Pinpoint the cell where the given text exists, returning its (X, Y) midpoint coordinate. 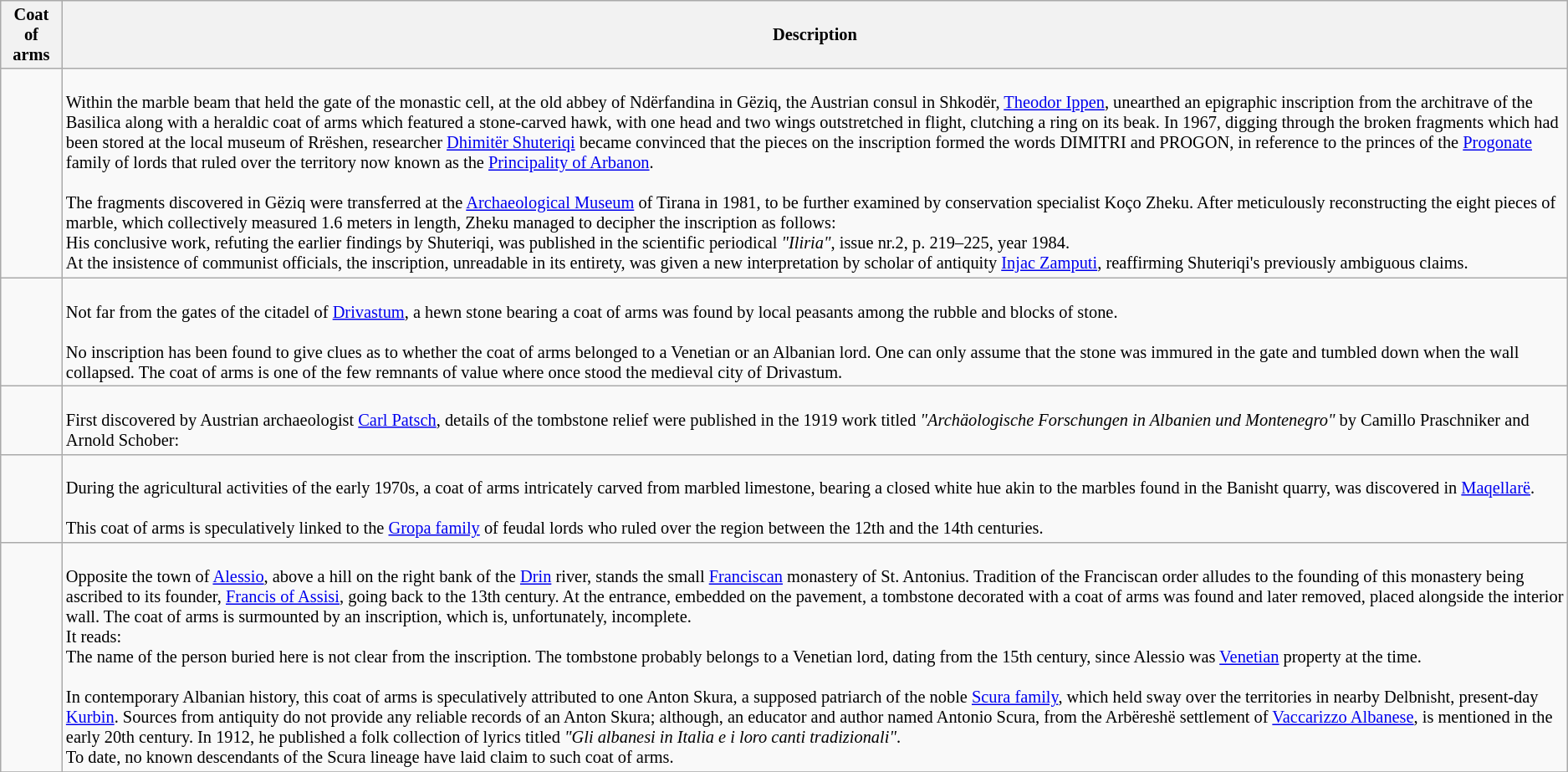
Coat of arms (32, 34)
Description (815, 34)
